Extract the [x, y] coordinate from the center of the cell holding the provided text.  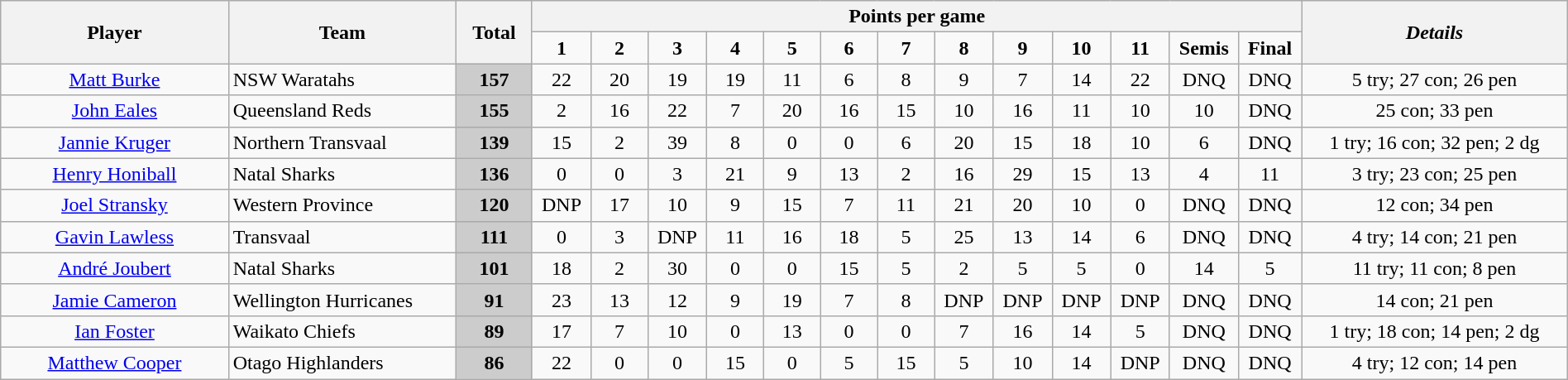
Waikato Chiefs [342, 331]
86 [495, 363]
NSW Waratahs [342, 79]
157 [495, 79]
Ian Foster [114, 331]
Final [1269, 48]
12 con; 34 pen [1434, 205]
23 [561, 300]
Points per game [916, 17]
Wellington Hurricanes [342, 300]
14 con; 21 pen [1434, 300]
12 [676, 300]
Semis [1204, 48]
Joel Stransky [114, 205]
89 [495, 331]
Western Province [342, 205]
1 try; 16 con; 32 pen; 2 dg [1434, 142]
1 try; 18 con; 14 pen; 2 dg [1434, 331]
5 try; 27 con; 26 pen [1434, 79]
111 [495, 237]
29 [1022, 174]
30 [676, 268]
1 [561, 48]
Jannie Kruger [114, 142]
Henry Honiball [114, 174]
25 [964, 237]
Otago Highlanders [342, 363]
Details [1434, 32]
3 try; 23 con; 25 pen [1434, 174]
4 try; 12 con; 14 pen [1434, 363]
136 [495, 174]
155 [495, 111]
139 [495, 142]
Transvaal [342, 237]
Gavin Lawless [114, 237]
101 [495, 268]
Total [495, 32]
John Eales [114, 111]
Northern Transvaal [342, 142]
Team [342, 32]
André Joubert [114, 268]
4 try; 14 con; 21 pen [1434, 237]
Player [114, 32]
Matt Burke [114, 79]
91 [495, 300]
25 con; 33 pen [1434, 111]
Jamie Cameron [114, 300]
120 [495, 205]
Matthew Cooper [114, 363]
39 [676, 142]
11 try; 11 con; 8 pen [1434, 268]
Queensland Reds [342, 111]
